Scan for the cell matching the given text and deliver its [x, y] coordinate at center. 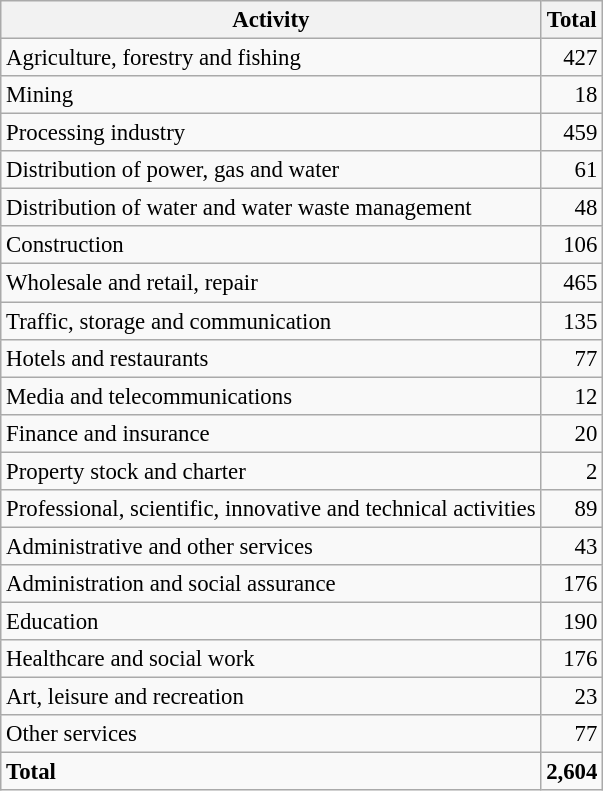
89 [572, 509]
18 [572, 95]
Administrative and other services [271, 546]
Other services [271, 734]
427 [572, 58]
Agriculture, forestry and fishing [271, 58]
Processing industry [271, 133]
Distribution of power, gas and water [271, 170]
106 [572, 245]
12 [572, 396]
Healthcare and social work [271, 659]
Media and telecommunications [271, 396]
Professional, scientific, innovative and technical activities [271, 509]
23 [572, 697]
20 [572, 433]
Activity [271, 20]
48 [572, 208]
Education [271, 621]
Traffic, storage and communication [271, 321]
459 [572, 133]
Mining [271, 95]
2 [572, 471]
135 [572, 321]
Art, leisure and recreation [271, 697]
Property stock and charter [271, 471]
2,604 [572, 772]
43 [572, 546]
Distribution of water and water waste management [271, 208]
Construction [271, 245]
465 [572, 283]
190 [572, 621]
61 [572, 170]
Administration and social assurance [271, 584]
Finance and insurance [271, 433]
Wholesale and retail, repair [271, 283]
Hotels and restaurants [271, 358]
